Identify which cell holds the provided text, then report its (x, y) central coordinate. 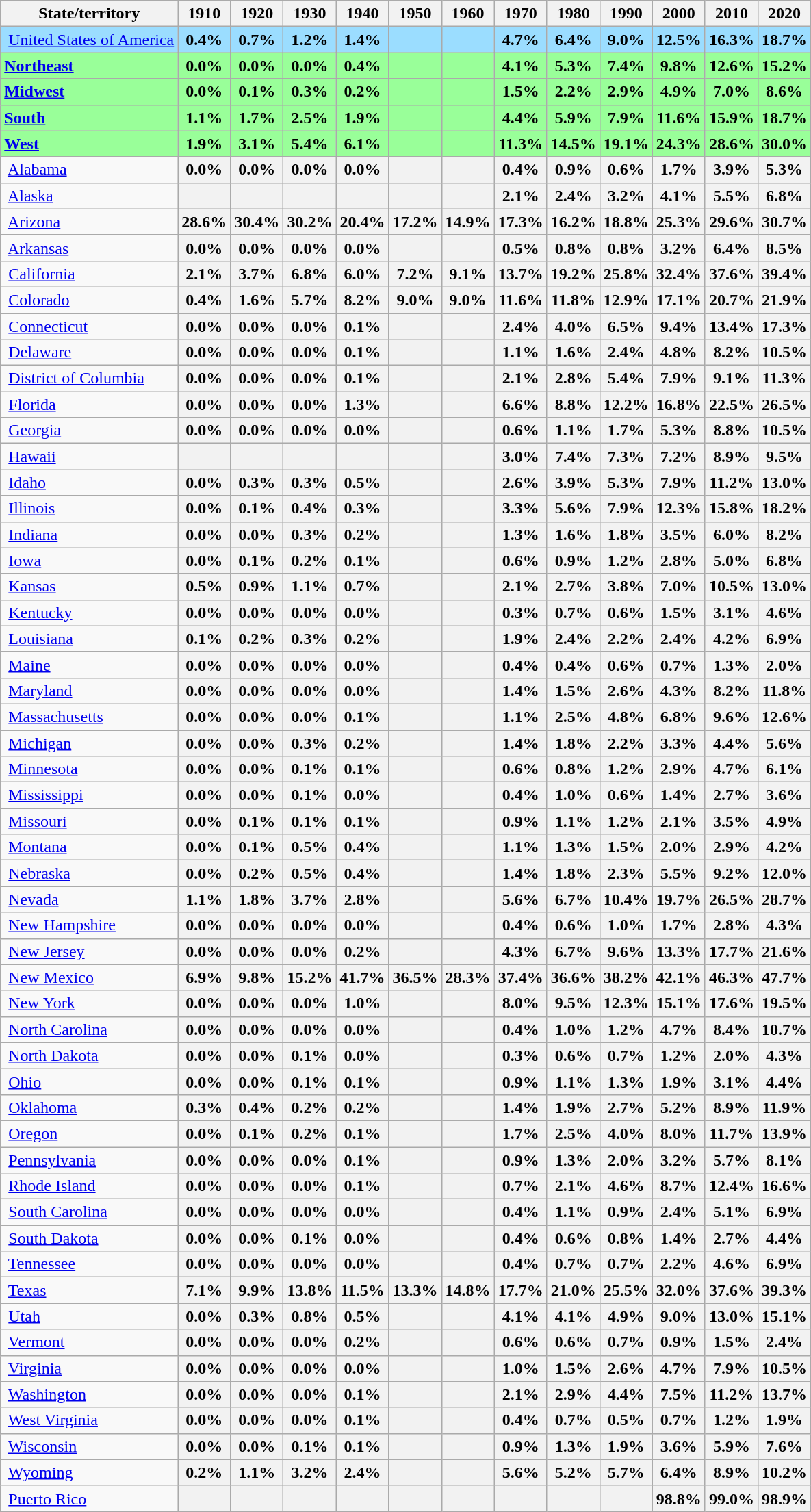
28.3% (468, 977)
West Virginia (89, 1420)
7.5% (679, 1394)
19.2% (574, 274)
Georgia (89, 431)
10.2% (784, 1472)
1970 (520, 14)
7.1% (204, 1290)
North Dakota (89, 1055)
98.8% (679, 1498)
Oregon (89, 1133)
22.5% (731, 405)
18.2% (784, 509)
11.5% (363, 1290)
1960 (468, 14)
99.0% (731, 1498)
39.4% (784, 274)
12.9% (626, 300)
98.9% (784, 1498)
Maine (89, 665)
12.0% (784, 873)
18.8% (626, 222)
Colorado (89, 300)
1920 (257, 14)
37.4% (520, 977)
19.5% (784, 1003)
South Carolina (89, 1212)
Ohio (89, 1081)
12.2% (626, 405)
Arkansas (89, 248)
1990 (626, 14)
7.6% (784, 1446)
32.0% (679, 1290)
South Dakota (89, 1238)
15.9% (731, 118)
41.7% (363, 977)
30.7% (784, 222)
42.1% (679, 977)
1950 (415, 14)
Oklahoma (89, 1107)
Northeast (89, 66)
Idaho (89, 483)
2020 (784, 14)
Nebraska (89, 873)
1910 (204, 14)
9.9% (257, 1290)
Wyoming (89, 1472)
Vermont (89, 1342)
Louisiana (89, 639)
47.7% (784, 977)
Michigan (89, 743)
Montana (89, 847)
8.5% (784, 248)
16.6% (784, 1186)
3.0% (520, 457)
13.4% (731, 326)
North Carolina (89, 1029)
8.1% (784, 1160)
California (89, 274)
Midwest (89, 92)
21.9% (784, 300)
New York (89, 1003)
30.4% (257, 222)
28.7% (784, 899)
Maryland (89, 691)
District of Columbia (89, 379)
46.3% (731, 977)
Utah (89, 1316)
West (89, 144)
Iowa (89, 561)
14.8% (468, 1290)
Tennessee (89, 1264)
15.8% (731, 509)
14.9% (468, 222)
Connecticut (89, 326)
Pennsylvania (89, 1160)
16.2% (574, 222)
25.3% (679, 222)
Alabama (89, 170)
New Mexico (89, 977)
Hawaii (89, 457)
25.5% (626, 1290)
19.1% (626, 144)
5.1% (731, 1212)
36.6% (574, 977)
20.4% (363, 222)
29.6% (731, 222)
Illinois (89, 509)
Kansas (89, 587)
30.0% (784, 144)
Missouri (89, 821)
United States of America (89, 40)
16.8% (679, 405)
2.3% (626, 873)
Alaska (89, 196)
5.0% (731, 561)
Texas (89, 1290)
10.4% (626, 899)
12.5% (679, 40)
Massachusetts (89, 717)
21.6% (784, 951)
Rhode Island (89, 1186)
25.8% (626, 274)
12.4% (731, 1186)
2010 (731, 14)
39.3% (784, 1290)
7.3% (626, 457)
Puerto Rico (89, 1498)
9.4% (679, 326)
8.6% (784, 92)
Wisconsin (89, 1446)
2000 (679, 14)
6.5% (626, 326)
17.1% (679, 300)
Mississippi (89, 795)
38.2% (626, 977)
13.8% (309, 1290)
8.4% (731, 1029)
Delaware (89, 353)
19.7% (679, 899)
11.7% (731, 1133)
36.5% (415, 977)
14.5% (574, 144)
16.3% (731, 40)
24.3% (679, 144)
13.9% (784, 1133)
Kentucky (89, 613)
1930 (309, 14)
17.2% (415, 222)
State/territory (89, 14)
Washington (89, 1394)
Indiana (89, 535)
8.7% (679, 1186)
Minnesota (89, 769)
New Jersey (89, 951)
South (89, 118)
New Hampshire (89, 925)
9.2% (731, 873)
Virginia (89, 1368)
20.7% (731, 300)
30.2% (309, 222)
17.6% (731, 1003)
21.0% (574, 1290)
Florida (89, 405)
11.9% (784, 1107)
Arizona (89, 222)
6.6% (520, 405)
10.7% (784, 1029)
Nevada (89, 899)
1940 (363, 14)
3.8% (626, 587)
32.4% (679, 274)
1980 (574, 14)
